Provide the [X, Y] coordinate of the cell's center where the given text is located.  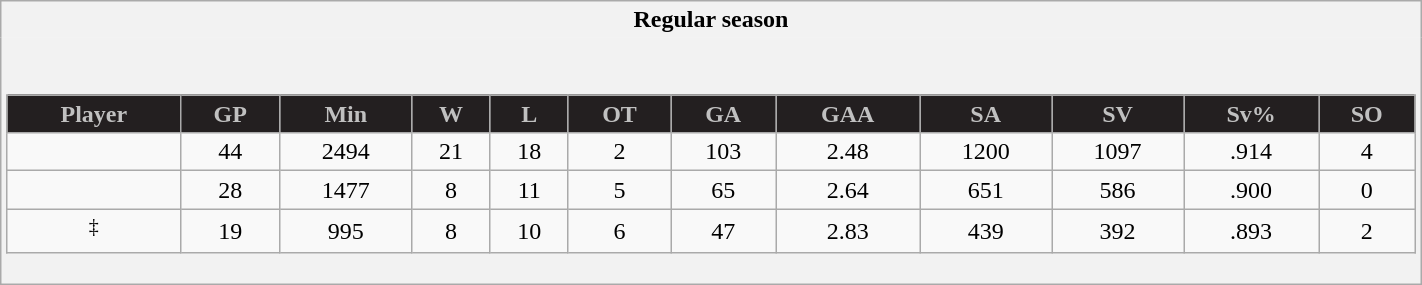
‡ [94, 232]
OT [619, 114]
0 [1367, 190]
SO [1367, 114]
SV [1118, 114]
1477 [346, 190]
Min [346, 114]
GP [230, 114]
28 [230, 190]
Player [94, 114]
995 [346, 232]
2494 [346, 152]
651 [986, 190]
2.64 [848, 190]
439 [986, 232]
18 [529, 152]
GAA [848, 114]
103 [724, 152]
.914 [1252, 152]
392 [1118, 232]
21 [451, 152]
Sv% [1252, 114]
4 [1367, 152]
10 [529, 232]
19 [230, 232]
65 [724, 190]
Regular season [711, 20]
6 [619, 232]
1097 [1118, 152]
.893 [1252, 232]
1200 [986, 152]
11 [529, 190]
5 [619, 190]
2.48 [848, 152]
586 [1118, 190]
2.83 [848, 232]
L [529, 114]
SA [986, 114]
W [451, 114]
47 [724, 232]
.900 [1252, 190]
GA [724, 114]
44 [230, 152]
